Capture the cell that displays the provided text and extract its [X, Y] central coordinate. 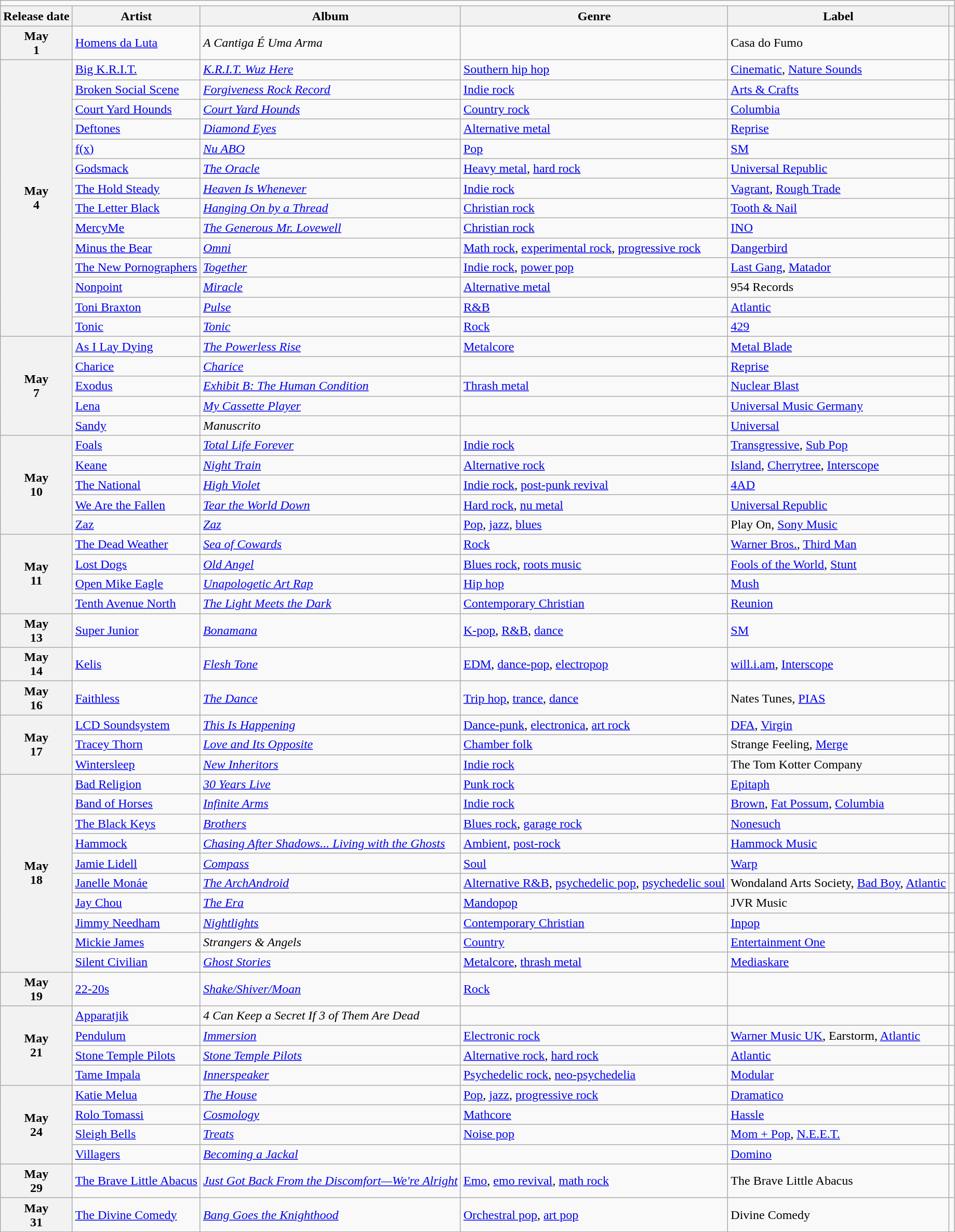
Bad Religion [136, 784]
Total Life Forever [330, 445]
Modular [839, 1075]
Transgressive, Sub Pop [839, 445]
The Divine Comedy [136, 1215]
Silent Civilian [136, 962]
May7 [36, 386]
May1 [36, 43]
4AD [839, 485]
INO [839, 228]
Cinematic, Nature Sounds [839, 70]
May11 [36, 574]
Alternative R&B, psychedelic pop, psychedelic soul [594, 883]
The Dead Weather [136, 544]
May21 [36, 1045]
Jamie Lidell [136, 863]
Mush [839, 584]
Nonesuch [839, 824]
Fools of the World, Stunt [839, 564]
Entertainment One [839, 943]
Unapologetic Art Rap [330, 584]
The Hold Steady [136, 188]
Metal Blade [839, 347]
A Cantiga É Uma Arma [330, 43]
Band of Horses [136, 804]
Innerspeaker [330, 1075]
Jay Chou [136, 903]
Warp [839, 863]
Night Train [330, 465]
Math rock, experimental rock, progressive rock [594, 248]
My Cassette Player [330, 406]
Foals [136, 445]
Dangerbird [839, 248]
Miracle [330, 287]
Jimmy Needham [136, 922]
Flesh Tone [330, 664]
Blues rock, roots music [594, 564]
Soul [594, 863]
Ghost Stories [330, 962]
As I Lay Dying [136, 347]
Dance-punk, electronica, art rock [594, 725]
JVR Music [839, 903]
Diamond Eyes [330, 129]
Big K.R.I.T. [136, 70]
Tear the World Down [330, 505]
MercyMe [136, 228]
Kelis [136, 664]
Mom + Pop, N.E.E.T. [839, 1134]
The National [136, 485]
Sleigh Bells [136, 1134]
Super Junior [136, 631]
May16 [36, 698]
May31 [36, 1215]
Broken Social Scene [136, 89]
Genre [594, 16]
Faithless [136, 698]
Orchestral pop, art pop [594, 1215]
Thrash metal [594, 386]
Omni [330, 248]
May18 [36, 873]
Love and Its Opposite [330, 745]
Deftones [136, 129]
Psychedelic rock, neo-psychedelia [594, 1075]
Mediaskare [839, 962]
Heavy metal, hard rock [594, 168]
Country [594, 943]
Old Angel [330, 564]
Universal [839, 426]
Open Mike Eagle [136, 584]
The Tom Kotter Company [839, 764]
4 Can Keep a Secret If 3 of Them Are Dead [330, 1016]
The Oracle [330, 168]
New Inheritors [330, 764]
The Light Meets the Dark [330, 604]
Lost Dogs [136, 564]
Pendulum [136, 1036]
Godsmack [136, 168]
Warner Music UK, Earstorm, Atlantic [839, 1036]
Warner Bros., Third Man [839, 544]
Ambient, post-rock [594, 843]
The New Pornographers [136, 268]
Nonpoint [136, 287]
Release date [36, 16]
Strangers & Angels [330, 943]
Mathcore [594, 1115]
Southern hip hop [594, 70]
Nu ABO [330, 149]
Mandopop [594, 903]
May17 [36, 745]
Divine Comedy [839, 1215]
Inpop [839, 922]
Keane [136, 465]
Compass [330, 863]
Play On, Sony Music [839, 524]
R&B [594, 307]
Pop, jazz, progressive rock [594, 1095]
May24 [36, 1124]
Tracey Thorn [136, 745]
Villagers [136, 1154]
Reunion [839, 604]
The ArchAndroid [330, 883]
Columbia [839, 109]
EDM, dance-pop, electropop [594, 664]
DFA, Virgin [839, 725]
Wondaland Arts Society, Bad Boy, Atlantic [839, 883]
May14 [36, 664]
May13 [36, 631]
K-pop, R&B, dance [594, 631]
May4 [36, 198]
Indie rock, post-punk revival [594, 485]
Dramatico [839, 1095]
Janelle Monáe [136, 883]
High Violet [330, 485]
Lena [136, 406]
Album [330, 16]
Arts & Crafts [839, 89]
The Dance [330, 698]
Emo, emo revival, math rock [594, 1181]
Tenth Avenue North [136, 604]
The Letter Black [136, 208]
Tooth & Nail [839, 208]
Treats [330, 1134]
f(x) [136, 149]
Hip hop [594, 584]
429 [839, 327]
Artist [136, 16]
LCD Soundsystem [136, 725]
Toni Braxton [136, 307]
Alternative rock [594, 465]
Pop [594, 149]
Hanging On by a Thread [330, 208]
Indie rock, power pop [594, 268]
Nates Tunes, PIAS [839, 698]
Exhibit B: The Human Condition [330, 386]
K.R.I.T. Wuz Here [330, 70]
Metalcore, thrash metal [594, 962]
Vagrant, Rough Trade [839, 188]
Heaven Is Whenever [330, 188]
Becoming a Jackal [330, 1154]
The Black Keys [136, 824]
Domino [839, 1154]
Just Got Back From the Discomfort—We're Alright [330, 1181]
The Powerless Rise [330, 347]
Nightlights [330, 922]
Hammock [136, 843]
Together [330, 268]
Country rock [594, 109]
954 Records [839, 287]
Blues rock, garage rock [594, 824]
Sea of Cowards [330, 544]
May29 [36, 1181]
Cosmology [330, 1115]
Infinite Arms [330, 804]
We Are the Fallen [136, 505]
Casa do Fumo [839, 43]
Nuclear Blast [839, 386]
will.i.am, Interscope [839, 664]
Immersion [330, 1036]
This Is Happening [330, 725]
Universal Music Germany [839, 406]
Forgiveness Rock Record [330, 89]
Hard rock, nu metal [594, 505]
Alternative rock, hard rock [594, 1055]
Label [839, 16]
Epitaph [839, 784]
Shake/Shiver/Moan [330, 989]
Island, Cherrytree, Interscope [839, 465]
Trip hop, trance, dance [594, 698]
The House [330, 1095]
Exodus [136, 386]
Brown, Fat Possum, Columbia [839, 804]
Metalcore [594, 347]
May19 [36, 989]
Brothers [330, 824]
Minus the Bear [136, 248]
Electronic rock [594, 1036]
Homens da Luta [136, 43]
Bang Goes the Knighthood [330, 1215]
Apparatjik [136, 1016]
Chamber folk [594, 745]
22-20s [136, 989]
Punk rock [594, 784]
Mickie James [136, 943]
30 Years Live [330, 784]
Noise pop [594, 1134]
Last Gang, Matador [839, 268]
The Era [330, 903]
Sandy [136, 426]
May10 [36, 485]
Katie Melua [136, 1095]
The Generous Mr. Lovewell [330, 228]
Pop, jazz, blues [594, 524]
Chasing After Shadows... Living with the Ghosts [330, 843]
Wintersleep [136, 764]
Hassle [839, 1115]
Strange Feeling, Merge [839, 745]
Tame Impala [136, 1075]
Pulse [330, 307]
Bonamana [330, 631]
Manuscrito [330, 426]
Hammock Music [839, 843]
Rolo Tomassi [136, 1115]
